Extract the (x, y) coordinate from the center of the cell holding the provided text.  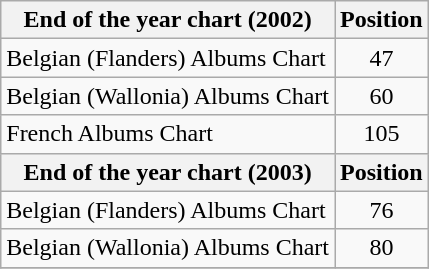
105 (381, 134)
47 (381, 58)
French Albums Chart (168, 134)
End of the year chart (2003) (168, 172)
60 (381, 96)
80 (381, 248)
End of the year chart (2002) (168, 20)
76 (381, 210)
